Return the (X, Y) coordinate for the center point of the cell that contains the specified text.  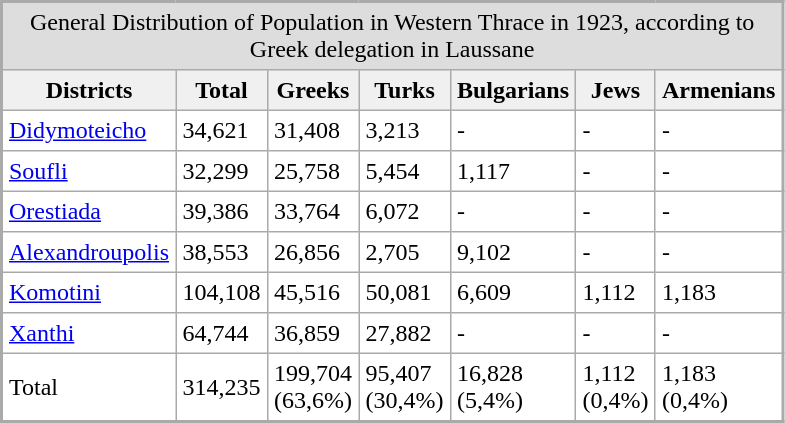
31,408 (313, 130)
25,758 (313, 171)
1,112 (616, 292)
104,108 (222, 292)
Didymoteicho (89, 130)
33,764 (313, 211)
6,609 (513, 292)
Greeks (313, 90)
9,102 (513, 252)
Armenians (719, 90)
45,516 (313, 292)
16,828 (5,4%) (513, 387)
1,112 (0,4%) (616, 387)
50,081 (404, 292)
Jews (616, 90)
Xanthi (89, 333)
199,704 (63,6%) (313, 387)
64,744 (222, 333)
5,454 (404, 171)
Bulgarians (513, 90)
34,621 (222, 130)
2,705 (404, 252)
36,859 (313, 333)
Soufli (89, 171)
314,235 (222, 387)
38,553 (222, 252)
26,856 (313, 252)
95,407 (30,4%) (404, 387)
Alexandroupolis (89, 252)
39,386 (222, 211)
27,882 (404, 333)
1,117 (513, 171)
1,183 (719, 292)
32,299 (222, 171)
6,072 (404, 211)
Turks (404, 90)
3,213 (404, 130)
1,183 (0,4%) (719, 387)
Komotini (89, 292)
General Distribution of Population in Western Thrace in 1923, according to Greek delegation in Laussane (392, 36)
Orestiada (89, 211)
Districts (89, 90)
